Search for the cell housing the specified text and yield its (X, Y) center coordinate. 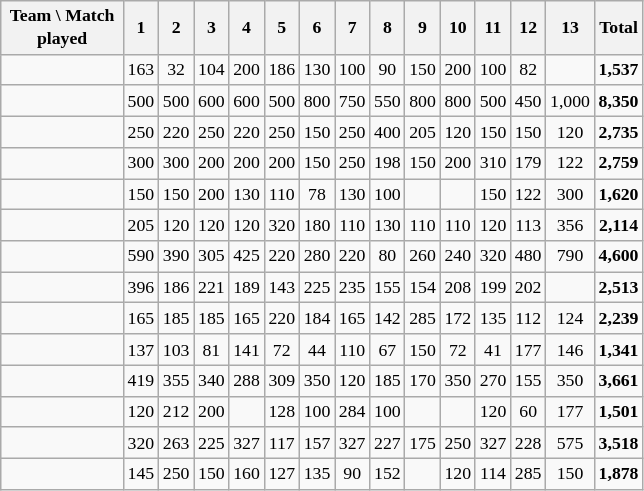
145 (140, 474)
12 (528, 28)
284 (352, 412)
172 (458, 318)
1,620 (618, 194)
2 (176, 28)
179 (528, 162)
44 (316, 350)
240 (458, 256)
2,513 (618, 288)
575 (570, 442)
1,878 (618, 474)
113 (528, 226)
82 (528, 70)
112 (528, 318)
13 (570, 28)
212 (176, 412)
128 (282, 412)
104 (212, 70)
221 (212, 288)
163 (140, 70)
340 (212, 380)
280 (316, 256)
4 (246, 28)
175 (422, 442)
41 (492, 350)
4,600 (618, 256)
260 (422, 256)
137 (140, 350)
142 (388, 318)
152 (388, 474)
146 (570, 350)
154 (422, 288)
419 (140, 380)
355 (176, 380)
8 (388, 28)
227 (388, 442)
425 (246, 256)
67 (388, 350)
750 (352, 100)
1 (140, 28)
143 (282, 288)
309 (282, 380)
208 (458, 288)
396 (140, 288)
2,114 (618, 226)
228 (528, 442)
189 (246, 288)
Total (618, 28)
305 (212, 256)
184 (316, 318)
263 (176, 442)
124 (570, 318)
7 (352, 28)
6 (316, 28)
1,537 (618, 70)
60 (528, 412)
1,000 (570, 100)
80 (388, 256)
2,759 (618, 162)
141 (246, 350)
157 (316, 442)
400 (388, 132)
480 (528, 256)
78 (316, 194)
9 (422, 28)
5 (282, 28)
1,341 (618, 350)
390 (176, 256)
81 (212, 350)
3,518 (618, 442)
8,350 (618, 100)
2,239 (618, 318)
170 (422, 380)
235 (352, 288)
114 (492, 474)
198 (388, 162)
790 (570, 256)
450 (528, 100)
1,501 (618, 412)
356 (570, 226)
11 (492, 28)
2,735 (618, 132)
117 (282, 442)
180 (316, 226)
127 (282, 474)
103 (176, 350)
310 (492, 162)
3,661 (618, 380)
3 (212, 28)
199 (492, 288)
590 (140, 256)
550 (388, 100)
288 (246, 380)
10 (458, 28)
32 (176, 70)
Team \ Match played (62, 28)
202 (528, 288)
270 (492, 380)
160 (246, 474)
